Determine the [x, y] coordinate at the center of the cell enclosing the given text.  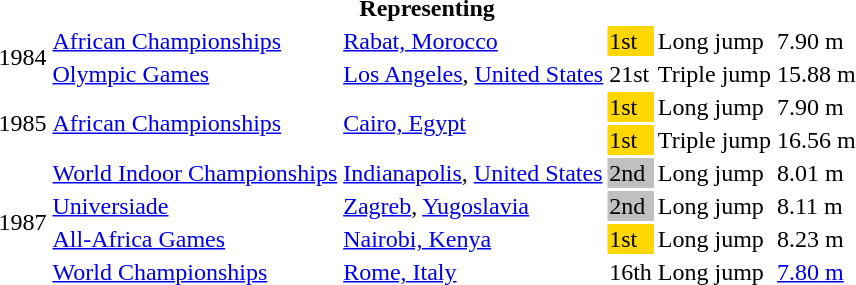
Olympic Games [195, 74]
Universiade [195, 206]
All-Africa Games [195, 239]
Rabat, Morocco [474, 41]
Nairobi, Kenya [474, 239]
Zagreb, Yugoslavia [474, 206]
Indianapolis, United States [474, 173]
World Indoor Championships [195, 173]
Cairo, Egypt [474, 124]
21st [631, 74]
Los Angeles, United States [474, 74]
